From the cell containing the given text, extract its center point as (X, Y) coordinate. 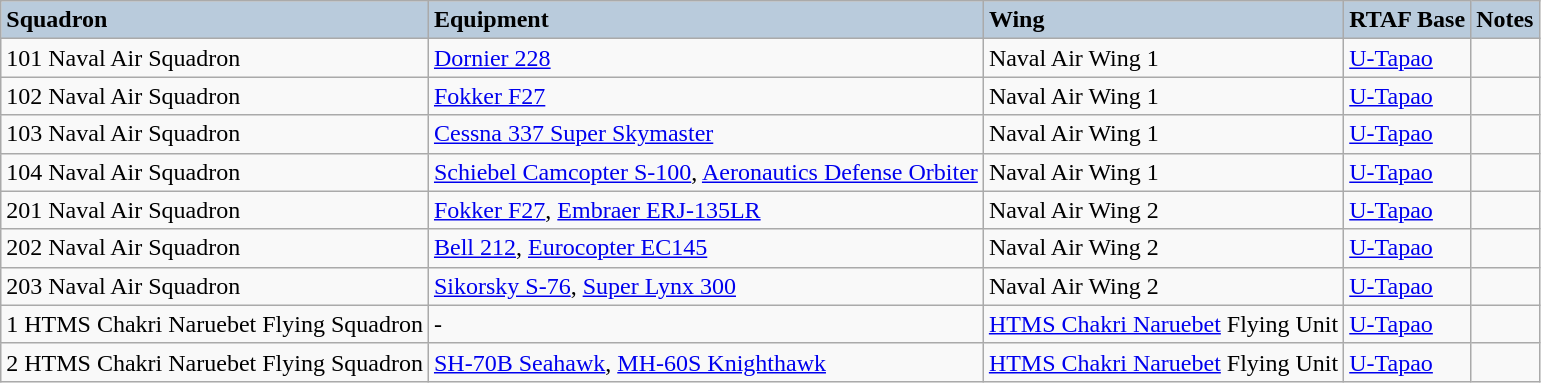
SH-70B Seahawk, MH-60S Knighthawk (706, 362)
2 HTMS Chakri Naruebet Flying Squadron (215, 362)
RTAF Base (1408, 20)
202 Naval Air Squadron (215, 248)
104 Naval Air Squadron (215, 172)
203 Naval Air Squadron (215, 286)
Notes (1505, 20)
1 HTMS Chakri Naruebet Flying Squadron (215, 324)
Cessna 337 Super Skymaster (706, 134)
Dornier 228 (706, 58)
Squadron (215, 20)
Bell 212, Eurocopter EC145 (706, 248)
102 Naval Air Squadron (215, 96)
Equipment (706, 20)
201 Naval Air Squadron (215, 210)
- (706, 324)
101 Naval Air Squadron (215, 58)
Sikorsky S-76, Super Lynx 300 (706, 286)
Fokker F27 (706, 96)
103 Naval Air Squadron (215, 134)
Schiebel Camcopter S-100, Aeronautics Defense Orbiter (706, 172)
Wing (1163, 20)
Fokker F27, Embraer ERJ-135LR (706, 210)
